From the cell containing the given text, extract its center point as [X, Y] coordinate. 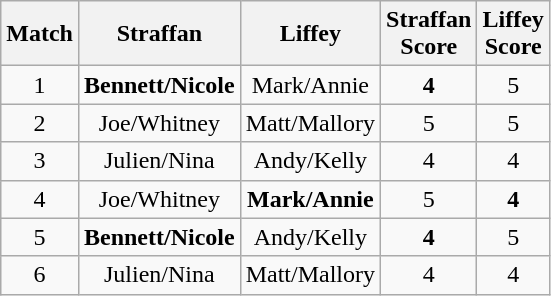
2 [40, 123]
Liffey [310, 34]
6 [40, 275]
3 [40, 161]
Match [40, 34]
Straffan [159, 34]
StraffanScore [429, 34]
1 [40, 85]
LiffeyScore [513, 34]
